Search for the cell housing the specified text and yield its (x, y) center coordinate. 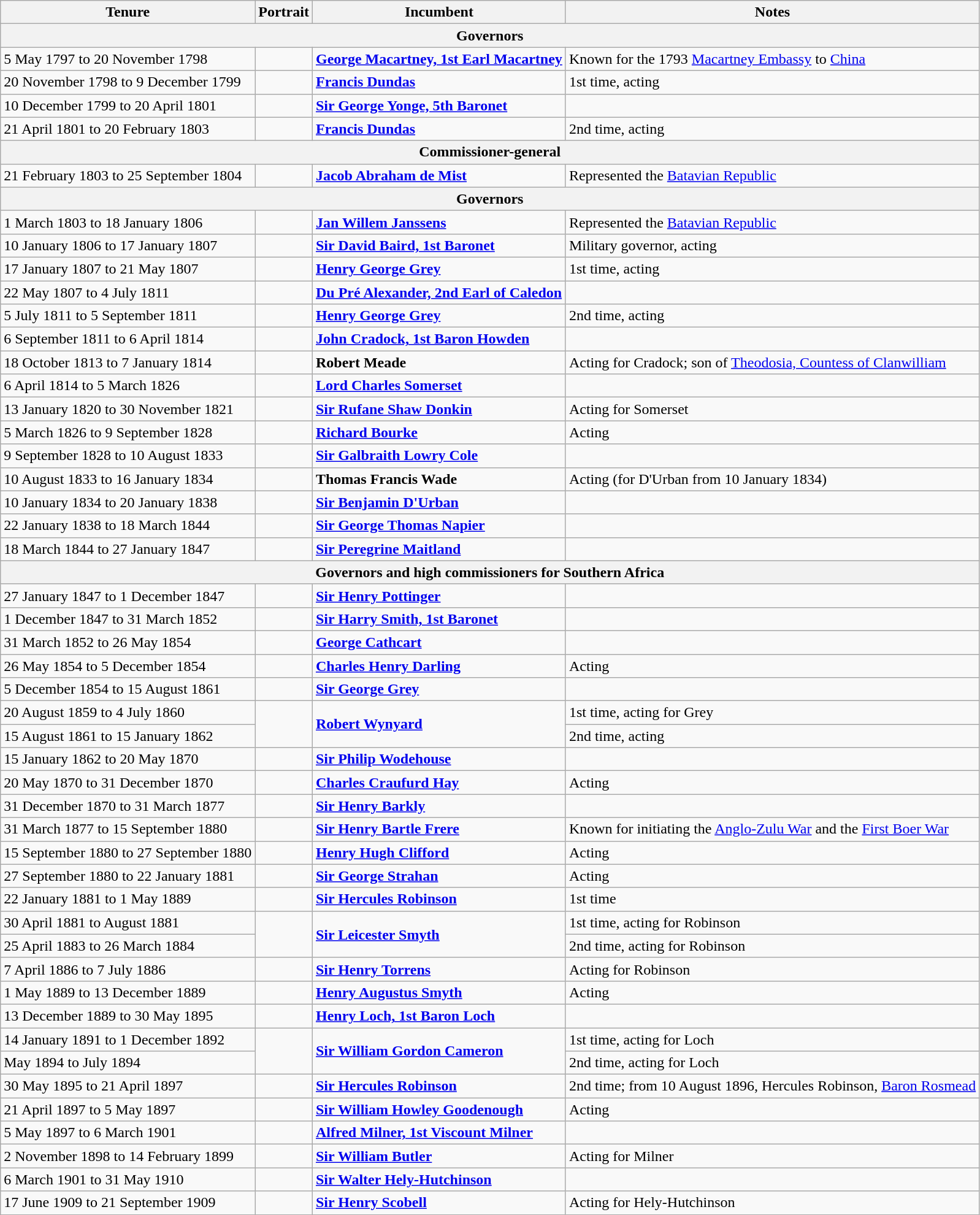
Henry Hugh Clifford (439, 853)
26 May 1854 to 5 December 1854 (128, 665)
5 December 1854 to 15 August 1861 (128, 689)
Lord Charles Somerset (439, 386)
Sir Galbraith Lowry Cole (439, 456)
Sir William Butler (439, 1156)
Jan Willem Janssens (439, 222)
Sir George Yonge, 5th Baronet (439, 105)
5 May 1797 to 20 November 1798 (128, 59)
31 December 1870 to 31 March 1877 (128, 806)
Sir Walter Hely-Hutchinson (439, 1179)
Robert Wynyard (439, 724)
2 November 1898 to 14 February 1899 (128, 1156)
Sir George Strahan (439, 876)
Charles Henry Darling (439, 665)
6 September 1811 to 6 April 1814 (128, 339)
27 September 1880 to 22 January 1881 (128, 876)
7 April 1886 to 7 July 1886 (128, 969)
George Macartney, 1st Earl Macartney (439, 59)
Robert Meade (439, 362)
10 December 1799 to 20 April 1801 (128, 105)
15 January 1862 to 20 May 1870 (128, 759)
Sir Henry Pottinger (439, 596)
5 March 1826 to 9 September 1828 (128, 432)
10 August 1833 to 16 January 1834 (128, 479)
Acting for Hely-Hutchinson (772, 1203)
Sir Henry Barkly (439, 806)
6 April 1814 to 5 March 1826 (128, 386)
Sir William Howley Goodenough (439, 1110)
1st time, acting for Robinson (772, 922)
Incumbent (439, 12)
Sir Henry Torrens (439, 969)
15 August 1861 to 15 January 1862 (128, 736)
Acting for Cradock; son of Theodosia, Countess of Clanwilliam (772, 362)
14 January 1891 to 1 December 1892 (128, 1040)
Acting (for D'Urban from 10 January 1834) (772, 479)
1 May 1889 to 13 December 1889 (128, 992)
Alfred Milner, 1st Viscount Milner (439, 1133)
Known for initiating the Anglo-Zulu War and the First Boer War (772, 829)
Acting for Milner (772, 1156)
Notes (772, 12)
15 September 1880 to 27 September 1880 (128, 853)
Sir Philip Wodehouse (439, 759)
27 January 1847 to 1 December 1847 (128, 596)
1 December 1847 to 31 March 1852 (128, 619)
Du Pré Alexander, 2nd Earl of Caledon (439, 293)
17 January 1807 to 21 May 1807 (128, 269)
31 March 1877 to 15 September 1880 (128, 829)
Sir Rufane Shaw Donkin (439, 409)
Commissioner-general (490, 152)
17 June 1909 to 21 September 1909 (128, 1203)
31 March 1852 to 26 May 1854 (128, 642)
Henry Loch, 1st Baron Loch (439, 1016)
2nd time, acting for Loch (772, 1063)
Acting for Robinson (772, 969)
20 May 1870 to 31 December 1870 (128, 783)
Governors and high commissioners for Southern Africa (490, 572)
22 January 1881 to 1 May 1889 (128, 899)
9 September 1828 to 10 August 1833 (128, 456)
1st time (772, 899)
20 August 1859 to 4 July 1860 (128, 713)
5 May 1897 to 6 March 1901 (128, 1133)
George Cathcart (439, 642)
Sir Leicester Smyth (439, 934)
Portrait (284, 12)
20 November 1798 to 9 December 1799 (128, 82)
2nd time; from 10 August 1896, Hercules Robinson, Baron Rosmead (772, 1086)
Sir Harry Smith, 1st Baronet (439, 619)
30 April 1881 to August 1881 (128, 922)
10 January 1834 to 20 January 1838 (128, 502)
22 January 1838 to 18 March 1844 (128, 526)
Sir William Gordon Cameron (439, 1051)
13 December 1889 to 30 May 1895 (128, 1016)
Charles Craufurd Hay (439, 783)
30 May 1895 to 21 April 1897 (128, 1086)
1st time, acting for Grey (772, 713)
1 March 1803 to 18 January 1806 (128, 222)
Sir Henry Bartle Frere (439, 829)
2nd time, acting for Robinson (772, 946)
6 March 1901 to 31 May 1910 (128, 1179)
Sir Benjamin D'Urban (439, 502)
10 January 1806 to 17 January 1807 (128, 245)
John Cradock, 1st Baron Howden (439, 339)
5 July 1811 to 5 September 1811 (128, 316)
21 February 1803 to 25 September 1804 (128, 175)
May 1894 to July 1894 (128, 1063)
Sir Henry Scobell (439, 1203)
Military governor, acting (772, 245)
Henry Augustus Smyth (439, 992)
Known for the 1793 Macartney Embassy to China (772, 59)
18 March 1844 to 27 January 1847 (128, 549)
Jacob Abraham de Mist (439, 175)
13 January 1820 to 30 November 1821 (128, 409)
Sir David Baird, 1st Baronet (439, 245)
22 May 1807 to 4 July 1811 (128, 293)
18 October 1813 to 7 January 1814 (128, 362)
Richard Bourke (439, 432)
Sir George Thomas Napier (439, 526)
Sir Peregrine Maitland (439, 549)
1st time, acting for Loch (772, 1040)
Acting for Somerset (772, 409)
Sir George Grey (439, 689)
25 April 1883 to 26 March 1884 (128, 946)
Thomas Francis Wade (439, 479)
21 April 1801 to 20 February 1803 (128, 129)
Tenure (128, 12)
21 April 1897 to 5 May 1897 (128, 1110)
